From the cell containing the given text, extract its center point as [x, y] coordinate. 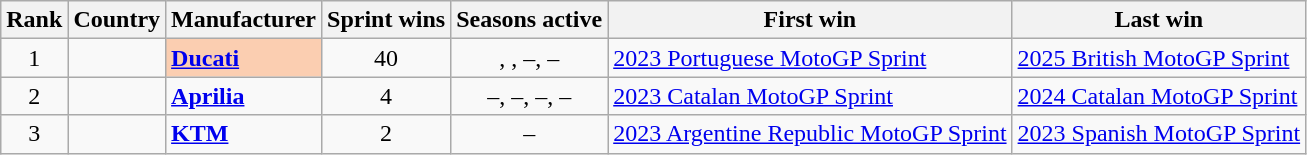
2025 British MotoGP Sprint [1159, 58]
Last win [1159, 20]
2023 Catalan MotoGP Sprint [810, 96]
Country [117, 20]
2023 Portuguese MotoGP Sprint [810, 58]
2023 Spanish MotoGP Sprint [1159, 134]
Manufacturer [244, 20]
– [530, 134]
KTM [244, 134]
2024 Catalan MotoGP Sprint [1159, 96]
, , –, – [530, 58]
Sprint wins [386, 20]
First win [810, 20]
Aprilia [244, 96]
Ducati [244, 58]
–, –, –, – [530, 96]
40 [386, 58]
2023 Argentine Republic MotoGP Sprint [810, 134]
3 [34, 134]
Seasons active [530, 20]
Rank [34, 20]
4 [386, 96]
1 [34, 58]
